From the cell containing the given text, extract its center point as (x, y) coordinate. 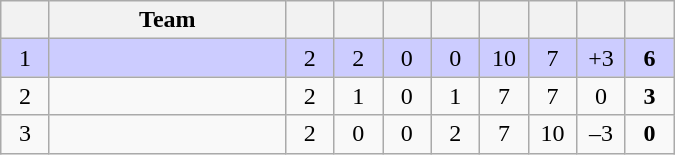
+3 (602, 58)
6 (650, 58)
–3 (602, 134)
Team (167, 20)
